Search for the cell housing the specified text and yield its (X, Y) center coordinate. 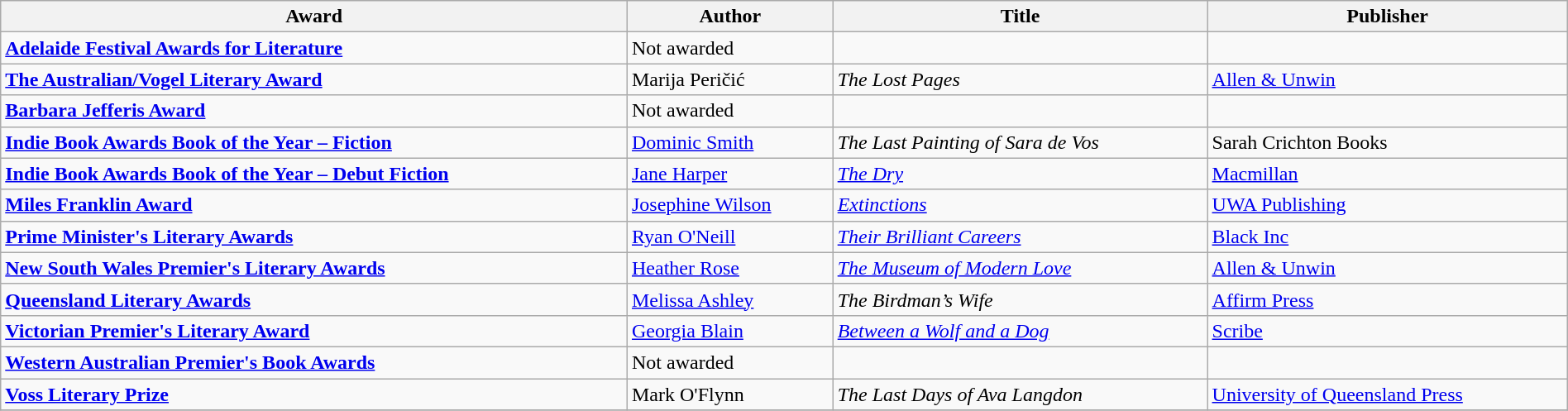
The Lost Pages (1021, 79)
Jane Harper (729, 174)
New South Wales Premier's Literary Awards (314, 268)
Dominic Smith (729, 142)
University of Queensland Press (1388, 394)
Victorian Premier's Literary Award (314, 331)
Their Brilliant Careers (1021, 237)
Barbara Jefferis Award (314, 111)
Extinctions (1021, 205)
Josephine Wilson (729, 205)
Black Inc (1388, 237)
Ryan O'Neill (729, 237)
Indie Book Awards Book of the Year – Debut Fiction (314, 174)
Adelaide Festival Awards for Literature (314, 48)
The Museum of Modern Love (1021, 268)
The Last Painting of Sara de Vos (1021, 142)
Voss Literary Prize (314, 394)
Miles Franklin Award (314, 205)
Title (1021, 17)
The Last Days of Ava Langdon (1021, 394)
Publisher (1388, 17)
Prime Minister's Literary Awards (314, 237)
Award (314, 17)
Western Australian Premier's Book Awards (314, 362)
Macmillan (1388, 174)
The Dry (1021, 174)
Indie Book Awards Book of the Year – Fiction (314, 142)
Mark O'Flynn (729, 394)
Scribe (1388, 331)
The Birdman’s Wife (1021, 299)
Melissa Ashley (729, 299)
Heather Rose (729, 268)
UWA Publishing (1388, 205)
Georgia Blain (729, 331)
Marija Peričić (729, 79)
The Australian/Vogel Literary Award (314, 79)
Between a Wolf and a Dog (1021, 331)
Sarah Crichton Books (1388, 142)
Affirm Press (1388, 299)
Author (729, 17)
Queensland Literary Awards (314, 299)
